Output the [x, y] coordinate of the center of the cell containing the given text.  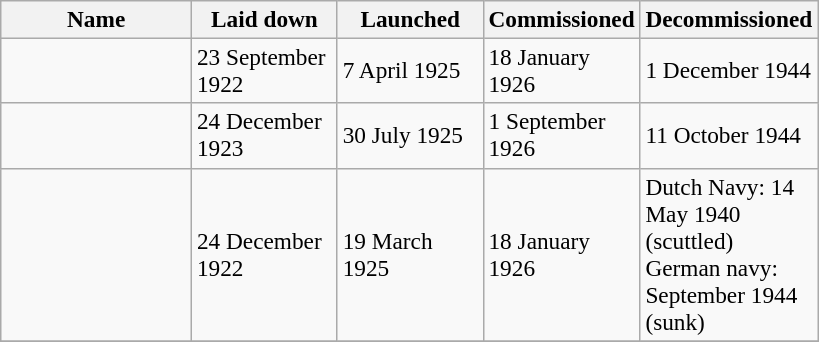
24 December 1922 [265, 254]
11 October 1944 [729, 136]
Commissioned [562, 19]
Launched [410, 19]
24 December 1923 [265, 136]
Laid down [265, 19]
Name [96, 19]
30 July 1925 [410, 136]
19 March 1925 [410, 254]
1 December 1944 [729, 70]
Decommissioned [729, 19]
7 April 1925 [410, 70]
1 September 1926 [562, 136]
23 September 1922 [265, 70]
Dutch Navy: 14 May 1940 (scuttled) German navy: September 1944 (sunk) [729, 254]
